Return [x, y] of the center of cell containing provided text 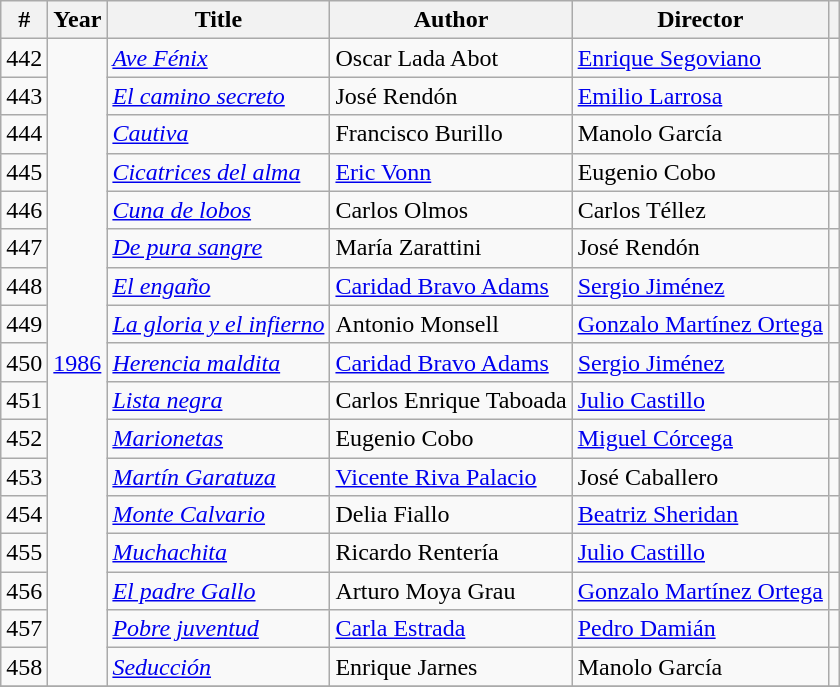
Seducción [218, 667]
Cautiva [218, 134]
Vicente Riva Palacio [451, 477]
El engaño [218, 286]
Ave Fénix [218, 58]
El camino secreto [218, 96]
José Caballero [700, 477]
Eric Vonn [451, 172]
Lista negra [218, 400]
Francisco Burillo [451, 134]
Antonio Monsell [451, 324]
444 [24, 134]
Oscar Lada Abot [451, 58]
446 [24, 210]
Carlos Olmos [451, 210]
456 [24, 591]
449 [24, 324]
Carlos Téllez [700, 210]
453 [24, 477]
454 [24, 515]
451 [24, 400]
# [24, 20]
Cuna de lobos [218, 210]
455 [24, 553]
Enrique Jarnes [451, 667]
Emilio Larrosa [700, 96]
Delia Fiallo [451, 515]
El padre Gallo [218, 591]
448 [24, 286]
443 [24, 96]
Marionetas [218, 438]
1986 [78, 362]
442 [24, 58]
Arturo Moya Grau [451, 591]
447 [24, 248]
445 [24, 172]
Year [78, 20]
Muchachita [218, 553]
María Zarattini [451, 248]
La gloria y el infierno [218, 324]
Pedro Damián [700, 629]
Author [451, 20]
Carlos Enrique Taboada [451, 400]
Director [700, 20]
Carla Estrada [451, 629]
Herencia maldita [218, 362]
458 [24, 667]
Pobre juventud [218, 629]
Cicatrices del alma [218, 172]
Ricardo Rentería [451, 553]
De pura sangre [218, 248]
Title [218, 20]
450 [24, 362]
Beatriz Sheridan [700, 515]
Martín Garatuza [218, 477]
Miguel Córcega [700, 438]
Enrique Segoviano [700, 58]
457 [24, 629]
Monte Calvario [218, 515]
452 [24, 438]
